Search for the cell housing the specified text and yield its (X, Y) center coordinate. 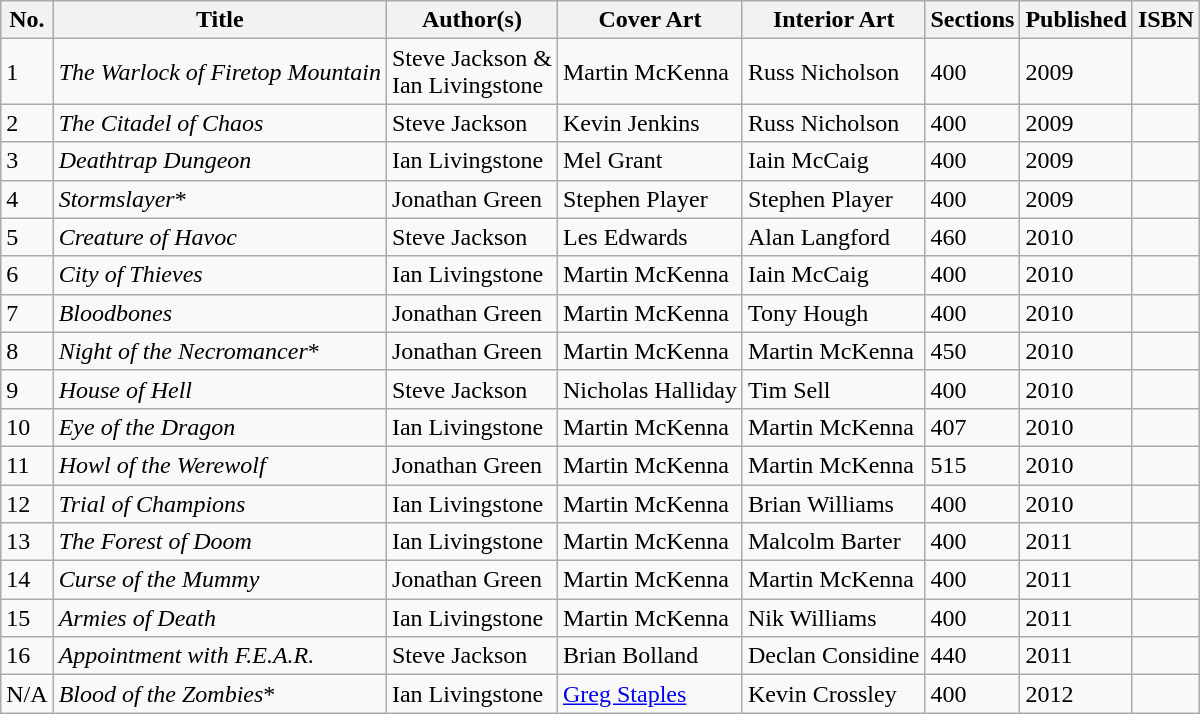
Greg Staples (650, 694)
Cover Art (650, 20)
10 (27, 427)
Creature of Havoc (220, 237)
6 (27, 275)
407 (972, 427)
Tim Sell (833, 389)
House of Hell (220, 389)
Malcolm Barter (833, 542)
Interior Art (833, 20)
Title (220, 20)
12 (27, 503)
Alan Langford (833, 237)
Nicholas Halliday (650, 389)
The Citadel of Chaos (220, 123)
Steve Jackson & Ian Livingstone (472, 72)
Armies of Death (220, 618)
450 (972, 351)
No. (27, 20)
The Forest of Doom (220, 542)
Night of the Necromancer* (220, 351)
Bloodbones (220, 313)
3 (27, 161)
Stormslayer* (220, 199)
Trial of Champions (220, 503)
515 (972, 465)
2012 (1076, 694)
Brian Williams (833, 503)
Author(s) (472, 20)
440 (972, 656)
Curse of the Mummy (220, 580)
Kevin Jenkins (650, 123)
ISBN (1166, 20)
8 (27, 351)
Eye of the Dragon (220, 427)
Declan Considine (833, 656)
Blood of the Zombies* (220, 694)
5 (27, 237)
Howl of the Werewolf (220, 465)
Deathtrap Dungeon (220, 161)
Les Edwards (650, 237)
2 (27, 123)
13 (27, 542)
Nik Williams (833, 618)
Appointment with F.E.A.R. (220, 656)
Mel Grant (650, 161)
Tony Hough (833, 313)
N/A (27, 694)
16 (27, 656)
9 (27, 389)
Brian Bolland (650, 656)
Published (1076, 20)
4 (27, 199)
1 (27, 72)
11 (27, 465)
City of Thieves (220, 275)
460 (972, 237)
The Warlock of Firetop Mountain (220, 72)
Sections (972, 20)
Kevin Crossley (833, 694)
14 (27, 580)
7 (27, 313)
15 (27, 618)
